Scan for the cell matching the given text and deliver its [X, Y] coordinate at center. 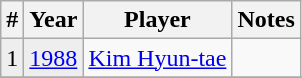
1 [12, 58]
Notes [266, 20]
Player [158, 20]
1988 [54, 58]
# [12, 20]
Kim Hyun-tae [158, 58]
Year [54, 20]
